For the text-containing cell, return its midpoint in [X, Y] coordinate format. 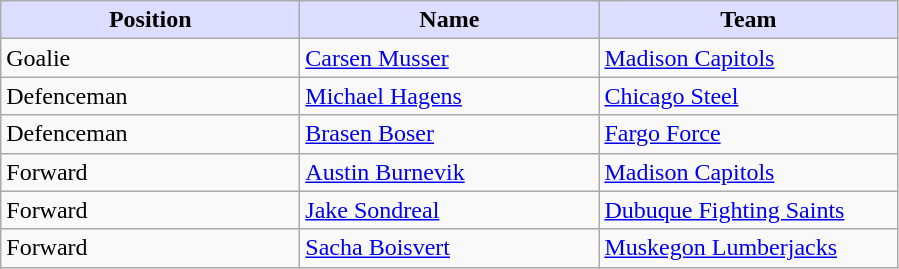
Goalie [150, 58]
Dubuque Fighting Saints [748, 210]
Position [150, 20]
Brasen Boser [450, 134]
Team [748, 20]
Name [450, 20]
Chicago Steel [748, 96]
Carsen Musser [450, 58]
Jake Sondreal [450, 210]
Sacha Boisvert [450, 248]
Fargo Force [748, 134]
Michael Hagens [450, 96]
Muskegon Lumberjacks [748, 248]
Austin Burnevik [450, 172]
